From the cell containing the given text, extract its center point as (X, Y) coordinate. 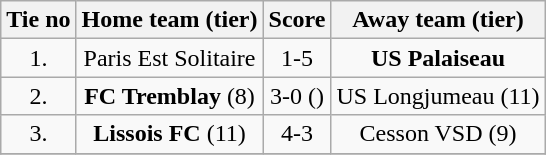
US Palaiseau (438, 58)
Paris Est Solitaire (170, 58)
Lissois FC (11) (170, 134)
2. (38, 96)
Score (297, 20)
1-5 (297, 58)
1. (38, 58)
Away team (tier) (438, 20)
FC Tremblay (8) (170, 96)
3-0 () (297, 96)
Home team (tier) (170, 20)
3. (38, 134)
Tie no (38, 20)
Cesson VSD (9) (438, 134)
4-3 (297, 134)
US Longjumeau (11) (438, 96)
